Detect which cell encompasses the target text, then output its (X, Y) center coordinate. 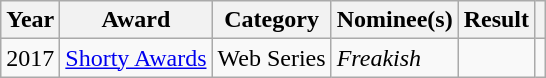
Nominee(s) (394, 20)
Web Series (272, 58)
Category (272, 20)
Result (496, 20)
Award (136, 20)
Year (30, 20)
2017 (30, 58)
Shorty Awards (136, 58)
Freakish (394, 58)
